Locate the cell with the specified text and output its (X, Y) center coordinate. 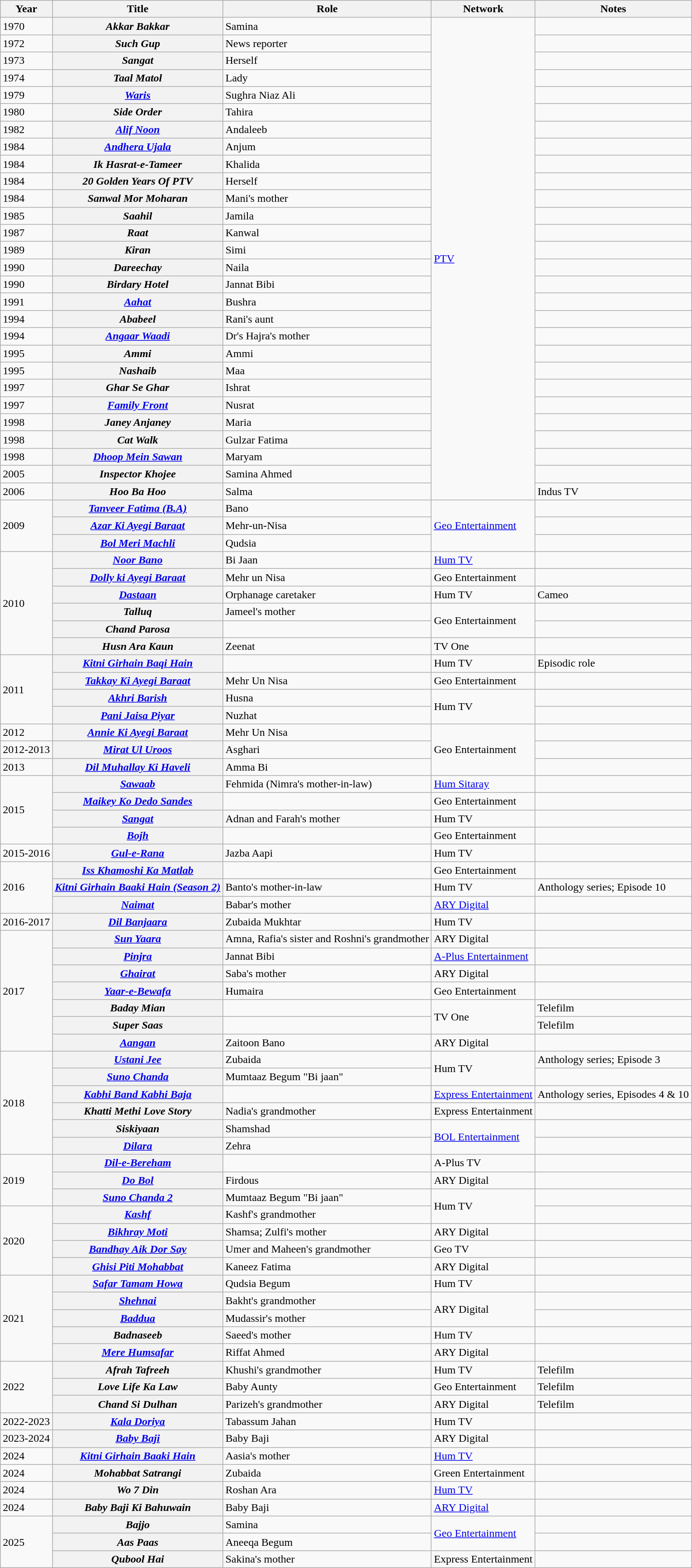
Mere Humsafar (137, 1353)
2012-2013 (26, 749)
Mohabbat Satrangi (137, 1473)
Husna (327, 698)
Gul-e-Rana (137, 853)
Qubool Hai (137, 1559)
2005 (26, 474)
Shehnai (137, 1301)
Dil Banjaara (137, 922)
Kabhi Band Kabhi Baja (137, 1094)
2018 (26, 1103)
Aneeqa Begum (327, 1542)
Badnaseeb (137, 1335)
2022 (26, 1387)
Sanwal Mor Moharan (137, 198)
Riffat Ahmed (327, 1353)
Akkar Bakkar (137, 26)
Safar Tamam Howa (137, 1283)
Side Order (137, 112)
Baby Baji Ki Bahuwain (137, 1507)
Suno Chanda (137, 1077)
Sun Yaara (137, 939)
Firdous (327, 1180)
Ghar Se Ghar (137, 388)
PTV (483, 259)
Hum Sitaray (483, 784)
Dareechay (137, 267)
Geo TV (483, 1249)
A-Plus Entertainment (483, 956)
Ghairat (137, 973)
Adnan and Farah's mother (327, 819)
Ababeel (137, 319)
Naimat (137, 905)
Umer and Maheen's grandmother (327, 1249)
Aas Paas (137, 1542)
Akhri Barish (137, 698)
Bikhray Moti (137, 1232)
Nusrat (327, 405)
Takkay Ki Ayegi Baraat (137, 681)
Zeenat (327, 646)
BOL Entertainment (483, 1137)
Noor Bano (137, 560)
Khalida (327, 164)
2019 (26, 1180)
Ishrat (327, 388)
Dil Muhallay Ki Haveli (137, 767)
Orphanage caretaker (327, 595)
Tanveer Fatima (B.A) (137, 509)
Mudassir's mother (327, 1318)
Anthology series; Episode 10 (613, 887)
Khatti Methi Love Story (137, 1111)
Pani Jaisa Piyar (137, 715)
Mehr-un-Nisa (327, 526)
Rani's aunt (327, 319)
1982 (26, 129)
Kashf (137, 1215)
Bol Meri Machli (137, 543)
Sughra Niaz Ali (327, 95)
1972 (26, 43)
Husn Ara Kaun (137, 646)
Gulzar Fatima (327, 439)
Inspector Khojee (137, 474)
Andaleeb (327, 129)
2016-2017 (26, 922)
2017 (26, 991)
Dastaan (137, 595)
Babar's mother (327, 905)
Role (327, 9)
Shamshad (327, 1129)
Aahat (137, 302)
Love Life Ka Law (137, 1387)
Bushra (327, 302)
20 Golden Years Of PTV (137, 181)
Network (483, 9)
Episodic role (613, 663)
1973 (26, 61)
Amna, Rafia's sister and Roshni's grandmother (327, 939)
2015-2016 (26, 853)
Kanwal (327, 233)
Shamsa; Zulfi's mother (327, 1232)
Super Saas (137, 1025)
2016 (26, 887)
1979 (26, 95)
2020 (26, 1240)
Mehr un Nisa (327, 577)
Yaar-e-Bewafa (137, 991)
Iss Khamoshi Ka Matlab (137, 870)
Kitni Girhain Baqi Hain (137, 663)
2013 (26, 767)
Naila (327, 267)
Anthology series, Episodes 4 & 10 (613, 1094)
Anjum (327, 147)
1989 (26, 250)
Amma Bi (327, 767)
Notes (613, 9)
Bandhay Aik Dor Say (137, 1249)
Baby Aunty (327, 1387)
Baday Mian (137, 1008)
Annie Ki Ayegi Baraat (137, 732)
1980 (26, 112)
Bi Jaan (327, 560)
Sawaab (137, 784)
Mani's mother (327, 198)
Mirat Ul Uroos (137, 749)
Bojh (137, 836)
Kashf's grandmother (327, 1215)
Birdary Hotel (137, 285)
Dr's Hajra's mother (327, 336)
Year (26, 9)
Parizeh's grandmother (327, 1404)
Kiran (137, 250)
Zubaida Mukhtar (327, 922)
1985 (26, 216)
Maikey Ko Dedo Sandes (137, 801)
2021 (26, 1318)
1991 (26, 302)
2025 (26, 1542)
Green Entertainment (483, 1473)
Baddua (137, 1318)
Anthology series; Episode 3 (613, 1060)
Fehmida (Nimra's mother-in-law) (327, 784)
Zehra (327, 1146)
Tabassum Jahan (327, 1421)
Sakina's mother (327, 1559)
Zaitoon Bano (327, 1042)
Janey Anjaney (137, 422)
Lady (327, 78)
Chand Si Dulhan (137, 1404)
Ik Hasrat-e-Tameer (137, 164)
Andhera Ujala (137, 147)
Aangan (137, 1042)
Kitni Girhain Baaki Hain (137, 1456)
News reporter (327, 43)
Khushi's grandmother (327, 1370)
Kaneez Fatima (327, 1266)
Kala Doriya (137, 1421)
Jamila (327, 216)
Do Bol (137, 1180)
Asghari (327, 749)
Maria (327, 422)
Ustani Jee (137, 1060)
Family Front (137, 405)
Such Gup (137, 43)
Pinjra (137, 956)
1987 (26, 233)
Azar Ki Ayegi Baraat (137, 526)
Talluq (137, 612)
Samina Ahmed (327, 474)
Siskiyaan (137, 1129)
Salma (327, 491)
2015 (26, 810)
Nashaib (137, 371)
1974 (26, 78)
Alif Noon (137, 129)
Saahil (137, 216)
2023-2024 (26, 1439)
Cat Walk (137, 439)
Saba's mother (327, 973)
Nadia's grandmother (327, 1111)
2010 (26, 603)
Wo 7 Din (137, 1490)
Maa (327, 371)
1970 (26, 26)
2012 (26, 732)
Dil-e-Bereham (137, 1163)
2011 (26, 689)
Humaira (327, 991)
Title (137, 9)
Suno Chanda 2 (137, 1197)
Ghisi Piti Mohabbat (137, 1266)
Bakht's grandmother (327, 1301)
Aasia's mother (327, 1456)
Indus TV (613, 491)
Dilara (137, 1146)
Bano (327, 509)
Roshan Ara (327, 1490)
Nuzhat (327, 715)
Chand Parosa (137, 629)
Saeed's mother (327, 1335)
2009 (26, 526)
2006 (26, 491)
A-Plus TV (483, 1163)
Hoo Ba Hoo (137, 491)
Banto's mother-in-law (327, 887)
Angaar Waadi (137, 336)
Dolly ki Ayegi Baraat (137, 577)
Jameel's mother (327, 612)
Waris (137, 95)
Raat (137, 233)
Kitni Girhain Baaki Hain (Season 2) (137, 887)
Bajjo (137, 1525)
Tahira (327, 112)
Maryam (327, 457)
Dhoop Mein Sawan (137, 457)
Qudsia (327, 543)
Afrah Tafreeh (137, 1370)
2022-2023 (26, 1421)
Jazba Aapi (327, 853)
Taal Matol (137, 78)
Qudsia Begum (327, 1283)
Simi (327, 250)
Cameo (613, 595)
